For the text-containing cell, return its midpoint in (x, y) coordinate format. 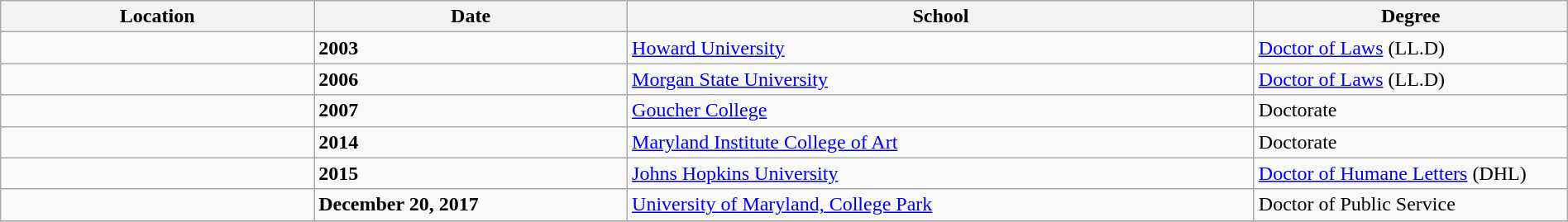
Morgan State University (941, 79)
December 20, 2017 (471, 205)
Howard University (941, 48)
Degree (1411, 17)
University of Maryland, College Park (941, 205)
Location (157, 17)
Doctor of Public Service (1411, 205)
2015 (471, 173)
2006 (471, 79)
Doctor of Humane Letters (DHL) (1411, 173)
2003 (471, 48)
2007 (471, 111)
Johns Hopkins University (941, 173)
Goucher College (941, 111)
Date (471, 17)
School (941, 17)
Maryland Institute College of Art (941, 142)
2014 (471, 142)
